Determine the (x, y) coordinate at the center of the cell enclosing the given text.  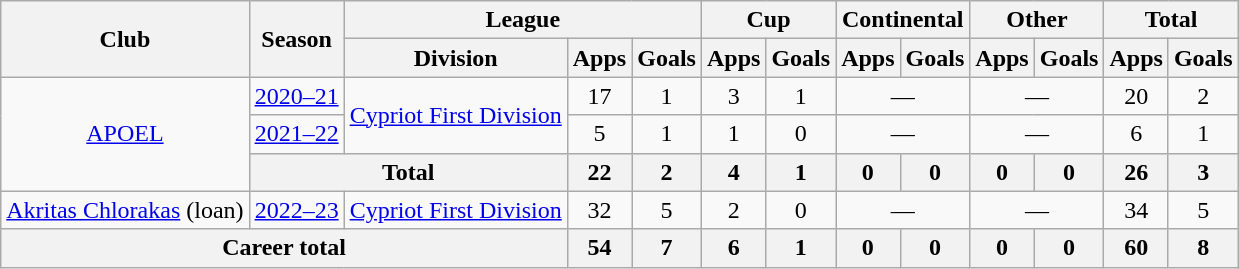
Akritas Chlorakas (loan) (125, 210)
Continental (903, 20)
54 (599, 248)
4 (733, 172)
32 (599, 210)
2022–23 (296, 210)
APOEL (125, 134)
Cup (768, 20)
8 (1203, 248)
Career total (284, 248)
20 (1136, 96)
26 (1136, 172)
Other (1037, 20)
Season (296, 39)
60 (1136, 248)
League (522, 20)
34 (1136, 210)
7 (667, 248)
2020–21 (296, 96)
22 (599, 172)
17 (599, 96)
2021–22 (296, 134)
Club (125, 39)
Division (456, 58)
